Search for the cell housing the specified text and yield its (X, Y) center coordinate. 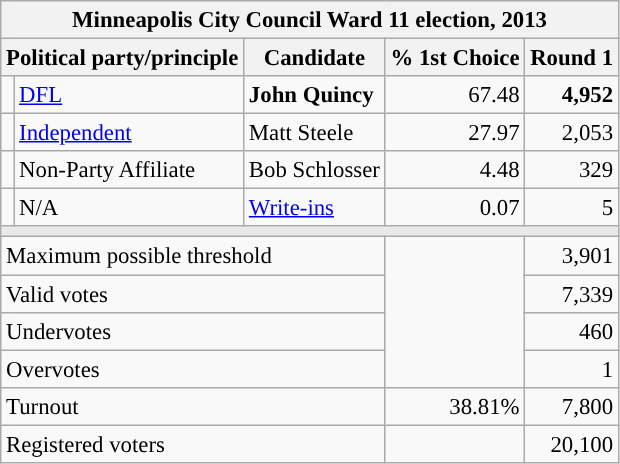
7,800 (572, 406)
Round 1 (572, 58)
Minneapolis City Council Ward 11 election, 2013 (310, 20)
2,053 (572, 133)
Political party/principle (122, 58)
Registered voters (193, 444)
4,952 (572, 95)
0.07 (455, 208)
Turnout (193, 406)
27.97 (455, 133)
John Quincy (315, 95)
Write-ins (315, 208)
3,901 (572, 256)
DFL (129, 95)
N/A (129, 208)
460 (572, 331)
67.48 (455, 95)
Undervotes (193, 331)
20,100 (572, 444)
38.81% (455, 406)
Candidate (315, 58)
1 (572, 369)
4.48 (455, 170)
Non-Party Affiliate (129, 170)
Valid votes (193, 294)
Maximum possible threshold (193, 256)
Bob Schlosser (315, 170)
Matt Steele (315, 133)
329 (572, 170)
7,339 (572, 294)
% 1st Choice (455, 58)
5 (572, 208)
Independent (129, 133)
Overvotes (193, 369)
